Locate the cell with the specified text and output its [X, Y] center coordinate. 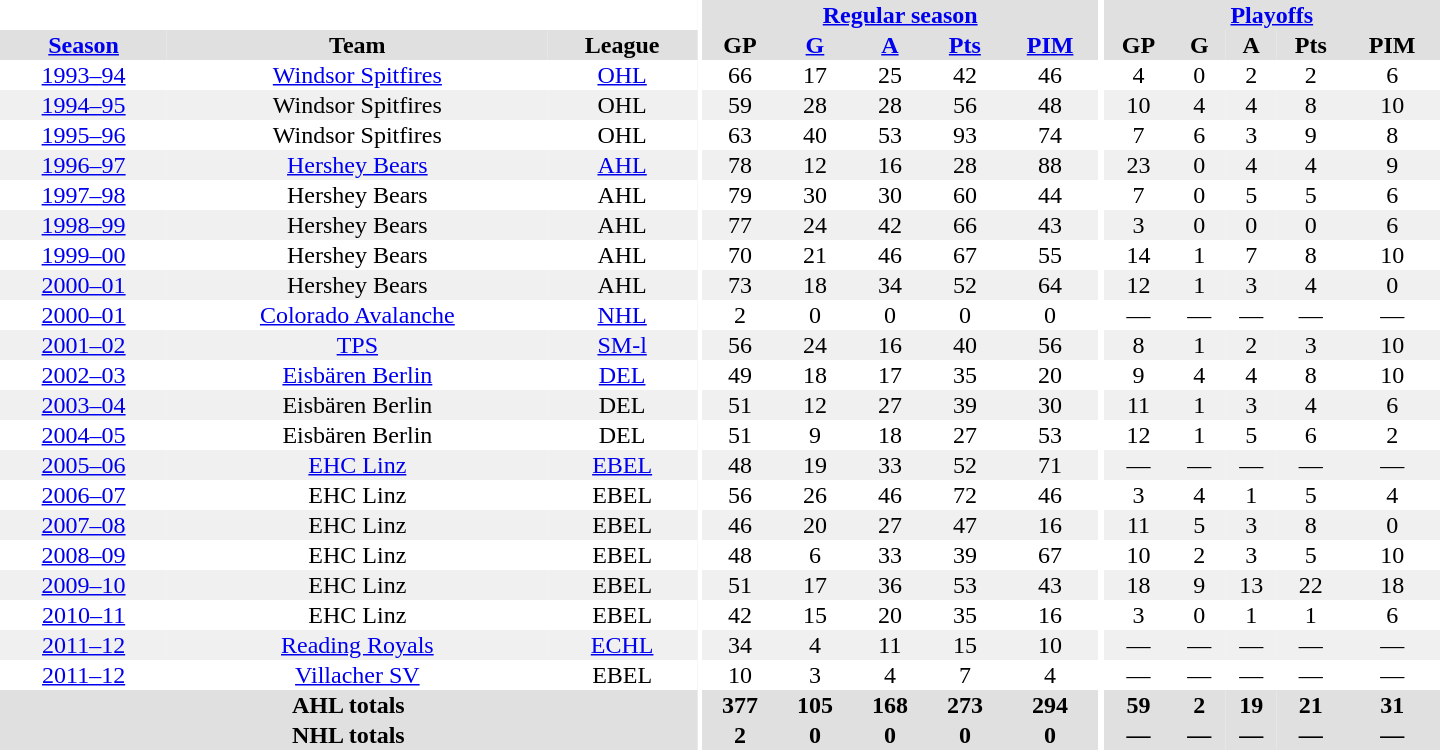
72 [964, 495]
2006–07 [84, 495]
2008–09 [84, 555]
Team [357, 45]
Regular season [900, 15]
League [622, 45]
NHL totals [348, 735]
25 [890, 75]
47 [964, 525]
1997–98 [84, 195]
294 [1050, 705]
55 [1050, 255]
105 [814, 705]
79 [740, 195]
73 [740, 285]
Season [84, 45]
1996–97 [84, 165]
2005–06 [84, 465]
13 [1251, 585]
Villacher SV [357, 675]
2002–03 [84, 375]
36 [890, 585]
Colorado Avalanche [357, 315]
Playoffs [1272, 15]
1994–95 [84, 105]
2001–02 [84, 345]
AHL totals [348, 705]
1995–96 [84, 135]
71 [1050, 465]
ECHL [622, 645]
NHL [622, 315]
2007–08 [84, 525]
1998–99 [84, 225]
88 [1050, 165]
64 [1050, 285]
74 [1050, 135]
2004–05 [84, 435]
1993–94 [84, 75]
93 [964, 135]
77 [740, 225]
SM-l [622, 345]
78 [740, 165]
2003–04 [84, 405]
1999–00 [84, 255]
TPS [357, 345]
49 [740, 375]
44 [1050, 195]
22 [1310, 585]
2010–11 [84, 615]
26 [814, 495]
23 [1139, 165]
63 [740, 135]
377 [740, 705]
14 [1139, 255]
31 [1392, 705]
70 [740, 255]
60 [964, 195]
273 [964, 705]
168 [890, 705]
Reading Royals [357, 645]
2009–10 [84, 585]
